Find where the given text appears and provide that cell's center as (x, y) coordinate. 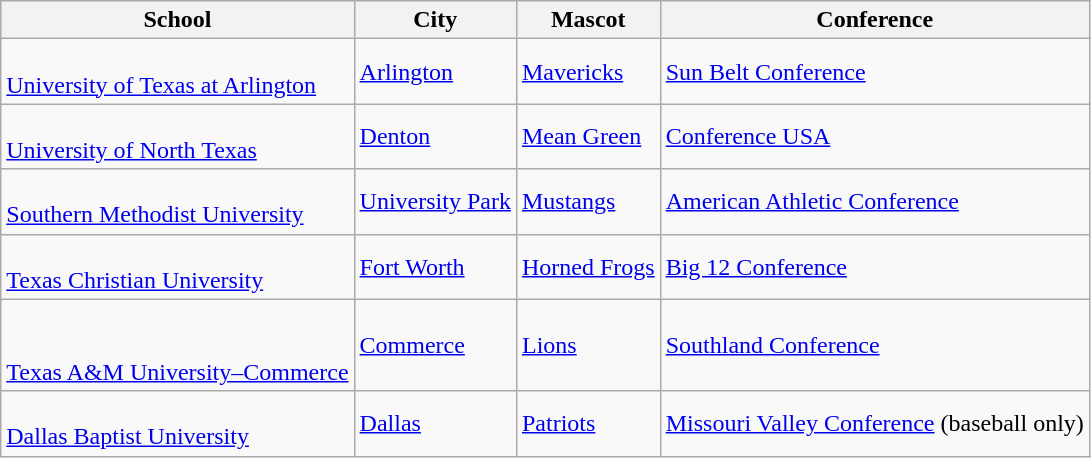
American Athletic Conference (874, 202)
Texas Christian University (178, 266)
Dallas (435, 424)
Mascot (588, 20)
Arlington (435, 72)
University Park (435, 202)
Denton (435, 136)
Mean Green (588, 136)
University of North Texas (178, 136)
University of Texas at Arlington (178, 72)
Big 12 Conference (874, 266)
Mavericks (588, 72)
Dallas Baptist University (178, 424)
Patriots (588, 424)
Horned Frogs (588, 266)
Commerce (435, 345)
Texas A&M University–Commerce (178, 345)
City (435, 20)
Conference USA (874, 136)
School (178, 20)
Sun Belt Conference (874, 72)
Conference (874, 20)
Southland Conference (874, 345)
Lions (588, 345)
Fort Worth (435, 266)
Mustangs (588, 202)
Southern Methodist University (178, 202)
Missouri Valley Conference (baseball only) (874, 424)
